Scan for the cell matching the given text and deliver its [X, Y] coordinate at center. 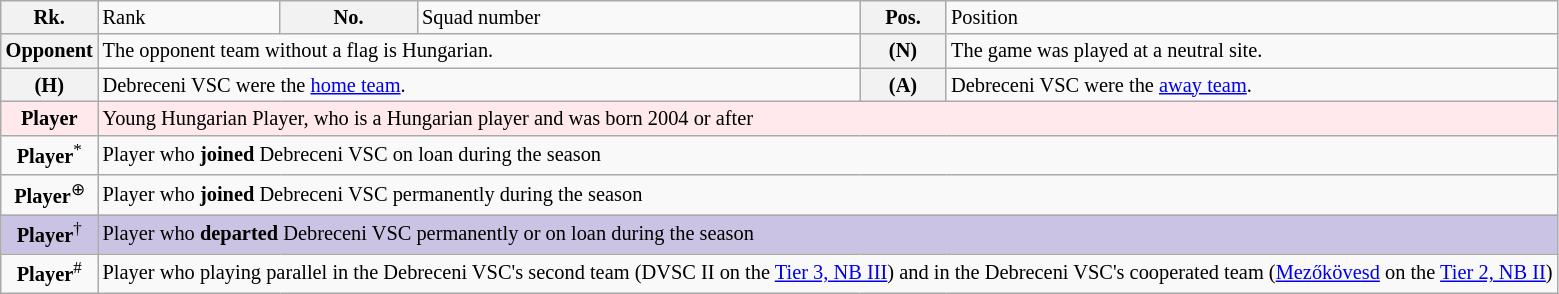
Squad number [638, 17]
Player who departed Debreceni VSC permanently or on loan during the season [828, 234]
(N) [903, 51]
Pos. [903, 17]
Debreceni VSC were the home team. [479, 85]
Player⊕ [50, 194]
(H) [50, 85]
Young Hungarian Player, who is a Hungarian player and was born 2004 or after [828, 118]
The opponent team without a flag is Hungarian. [479, 51]
Debreceni VSC were the away team. [1252, 85]
Player [50, 118]
No. [348, 17]
Rank [189, 17]
Rk. [50, 17]
Player# [50, 272]
The game was played at a neutral site. [1252, 51]
Position [1252, 17]
Player* [50, 154]
Opponent [50, 51]
(A) [903, 85]
Player who joined Debreceni VSC on loan during the season [828, 154]
Player who joined Debreceni VSC permanently during the season [828, 194]
Player† [50, 234]
